Extract the [x, y] coordinate from the center of the cell holding the provided text.  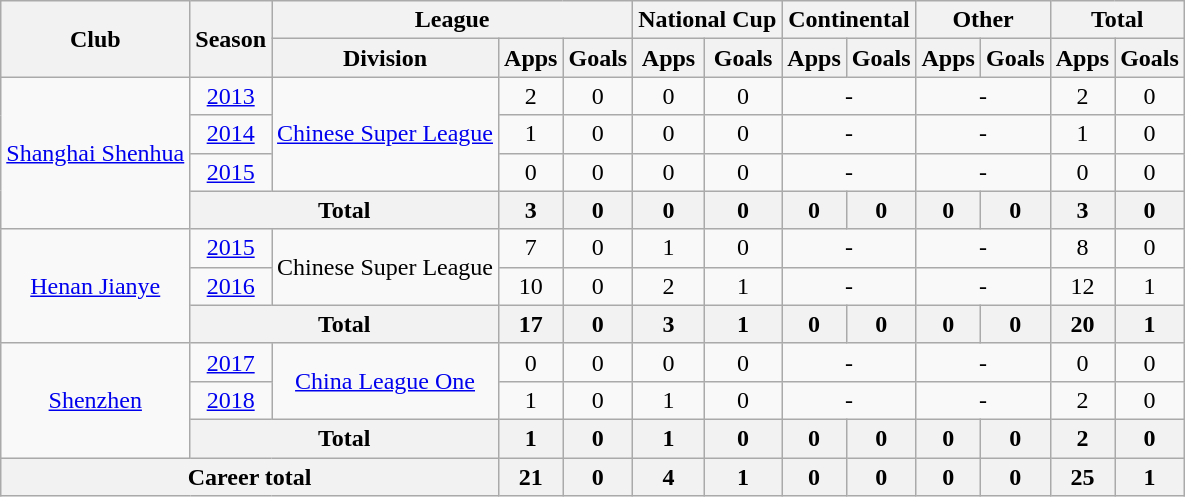
2014 [231, 134]
National Cup [708, 20]
Shanghai Shenhua [96, 153]
Henan Jianye [96, 286]
2016 [231, 286]
4 [669, 477]
2018 [231, 400]
Shenzhen [96, 400]
Continental [849, 20]
7 [531, 248]
17 [531, 324]
2017 [231, 362]
21 [531, 477]
League [452, 20]
Club [96, 39]
20 [1082, 324]
Career total [250, 477]
Division [386, 58]
Season [231, 39]
8 [1082, 248]
Other [983, 20]
10 [531, 286]
2013 [231, 96]
25 [1082, 477]
12 [1082, 286]
China League One [386, 381]
